Provide the [x, y] coordinate of the cell's center where the given text is located.  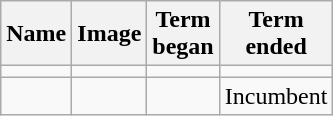
Termended [276, 34]
Image [110, 34]
Termbegan [183, 34]
Name [36, 34]
Incumbent [276, 96]
